From the cell containing the given text, extract its center point as [x, y] coordinate. 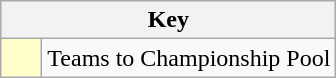
Teams to Championship Pool [189, 58]
Key [168, 20]
